Locate the cell with the specified text and output its (X, Y) center coordinate. 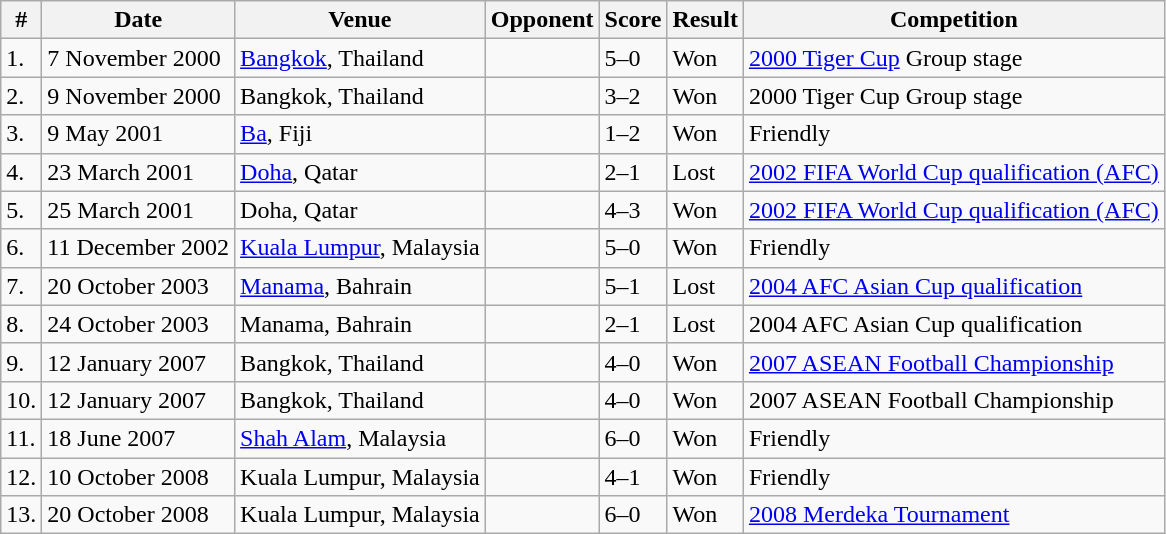
3–2 (633, 96)
11. (22, 438)
6. (22, 248)
Venue (360, 20)
20 October 2008 (138, 515)
Shah Alam, Malaysia (360, 438)
25 March 2001 (138, 210)
Opponent (542, 20)
Ba, Fiji (360, 134)
18 June 2007 (138, 438)
# (22, 20)
13. (22, 515)
1. (22, 58)
9. (22, 362)
2. (22, 96)
8. (22, 324)
3. (22, 134)
12. (22, 477)
5. (22, 210)
2008 Merdeka Tournament (954, 515)
4. (22, 172)
1–2 (633, 134)
Competition (954, 20)
Result (705, 20)
5–1 (633, 286)
9 November 2000 (138, 96)
20 October 2003 (138, 286)
23 March 2001 (138, 172)
9 May 2001 (138, 134)
4–3 (633, 210)
Date (138, 20)
7 November 2000 (138, 58)
7. (22, 286)
Score (633, 20)
10 October 2008 (138, 477)
4–1 (633, 477)
11 December 2002 (138, 248)
10. (22, 400)
24 October 2003 (138, 324)
